Determine the [X, Y] coordinate at the center of the cell enclosing the given text.  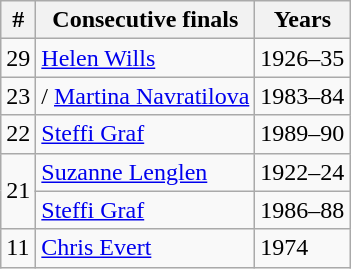
Chris Evert [146, 248]
Years [302, 20]
21 [18, 191]
# [18, 20]
/ Martina Navratilova [146, 96]
Consecutive finals [146, 20]
11 [18, 248]
22 [18, 134]
1926–35 [302, 58]
Suzanne Lenglen [146, 172]
Helen Wills [146, 58]
1974 [302, 248]
23 [18, 96]
29 [18, 58]
1986–88 [302, 210]
1983–84 [302, 96]
1989–90 [302, 134]
1922–24 [302, 172]
